Return the (X, Y) coordinate for the center point of the cell that contains the specified text.  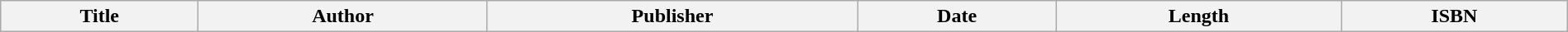
ISBN (1455, 16)
Title (99, 16)
Date (958, 16)
Author (343, 16)
Length (1198, 16)
Publisher (672, 16)
